For the text-containing cell, return its midpoint in [x, y] coordinate format. 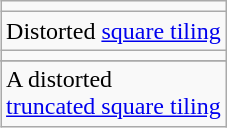
Distorted square tiling [114, 31]
A distortedtruncated square tiling [114, 94]
